Scan for the cell matching the given text and deliver its [X, Y] coordinate at center. 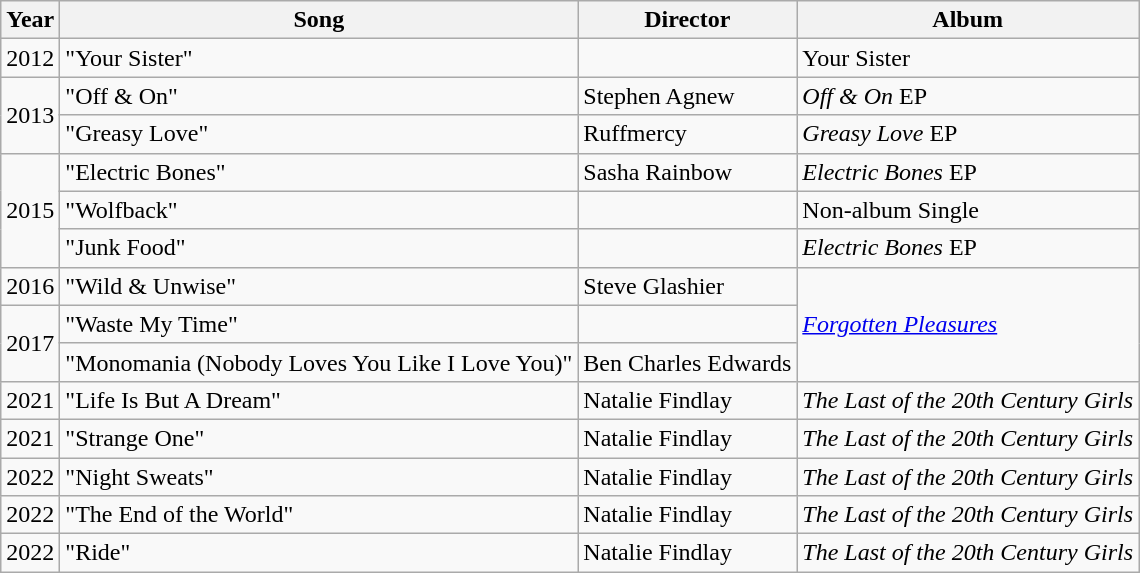
"Junk Food" [319, 248]
Steve Glashier [688, 286]
"Life Is But A Dream" [319, 400]
"Wolfback" [319, 210]
Ben Charles Edwards [688, 362]
2012 [30, 58]
"Monomania (Nobody Loves You Like I Love You)" [319, 362]
"Night Sweats" [319, 477]
Year [30, 20]
2017 [30, 343]
Non-album Single [968, 210]
Song [319, 20]
Director [688, 20]
2015 [30, 210]
"Strange One" [319, 438]
Stephen Agnew [688, 96]
Ruffmercy [688, 134]
"Waste My Time" [319, 324]
"Off & On" [319, 96]
Greasy Love EP [968, 134]
Album [968, 20]
2016 [30, 286]
"Your Sister" [319, 58]
Your Sister [968, 58]
"Electric Bones" [319, 172]
Forgotten Pleasures [968, 324]
"The End of the World" [319, 515]
Sasha Rainbow [688, 172]
"Greasy Love" [319, 134]
Off & On EP [968, 96]
"Wild & Unwise" [319, 286]
"Ride" [319, 553]
2013 [30, 115]
